Provide the [x, y] coordinate of the cell's center where the given text is located.  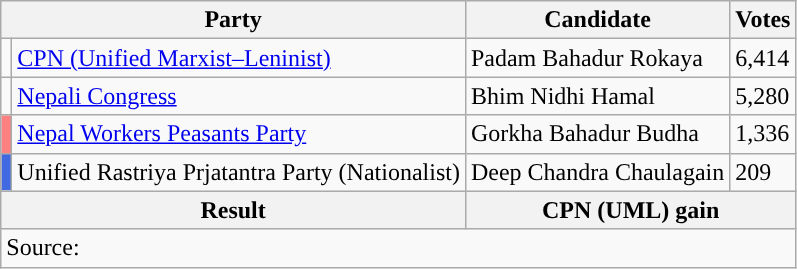
Party [234, 20]
6,414 [763, 58]
Result [234, 210]
Nepal Workers Peasants Party [239, 134]
Unified Rastriya Prjatantra Party (Nationalist) [239, 172]
CPN (Unified Marxist–Leninist) [239, 58]
5,280 [763, 96]
Padam Bahadur Rokaya [597, 58]
Deep Chandra Chaulagain [597, 172]
Bhim Nidhi Hamal [597, 96]
Candidate [597, 20]
209 [763, 172]
1,336 [763, 134]
Gorkha Bahadur Budha [597, 134]
CPN (UML) gain [630, 210]
Nepali Congress [239, 96]
Source: [398, 248]
Votes [763, 20]
